Determine the (X, Y) coordinate at the center of the cell enclosing the given text.  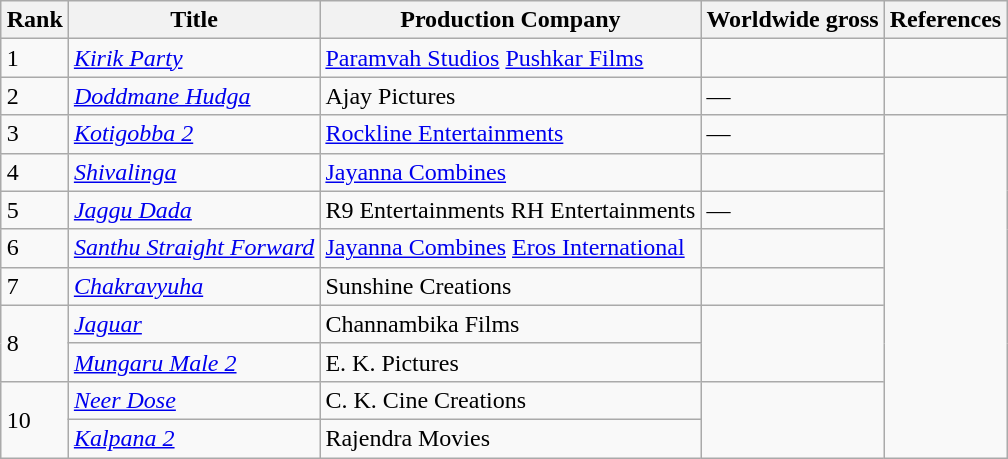
Jaggu Dada (194, 210)
Worldwide gross (792, 20)
References (946, 20)
2 (34, 96)
Title (194, 20)
Rajendra Movies (510, 438)
Rank (34, 20)
Rockline Entertainments (510, 134)
Doddmane Hudga (194, 96)
Kirik Party (194, 58)
Channambika Films (510, 324)
E. K. Pictures (510, 362)
7 (34, 286)
8 (34, 343)
5 (34, 210)
Jayanna Combines Eros International (510, 248)
Kotigobba 2 (194, 134)
Production Company (510, 20)
Jaguar (194, 324)
Sunshine Creations (510, 286)
4 (34, 172)
3 (34, 134)
Kalpana 2 (194, 438)
6 (34, 248)
Neer Dose (194, 400)
Jayanna Combines (510, 172)
C. K. Cine Creations (510, 400)
10 (34, 419)
Chakravyuha (194, 286)
Paramvah Studios Pushkar Films (510, 58)
R9 Entertainments RH Entertainments (510, 210)
1 (34, 58)
Santhu Straight Forward (194, 248)
Mungaru Male 2 (194, 362)
Ajay Pictures (510, 96)
Shivalinga (194, 172)
